Find where the given text appears and provide that cell's center as (x, y) coordinate. 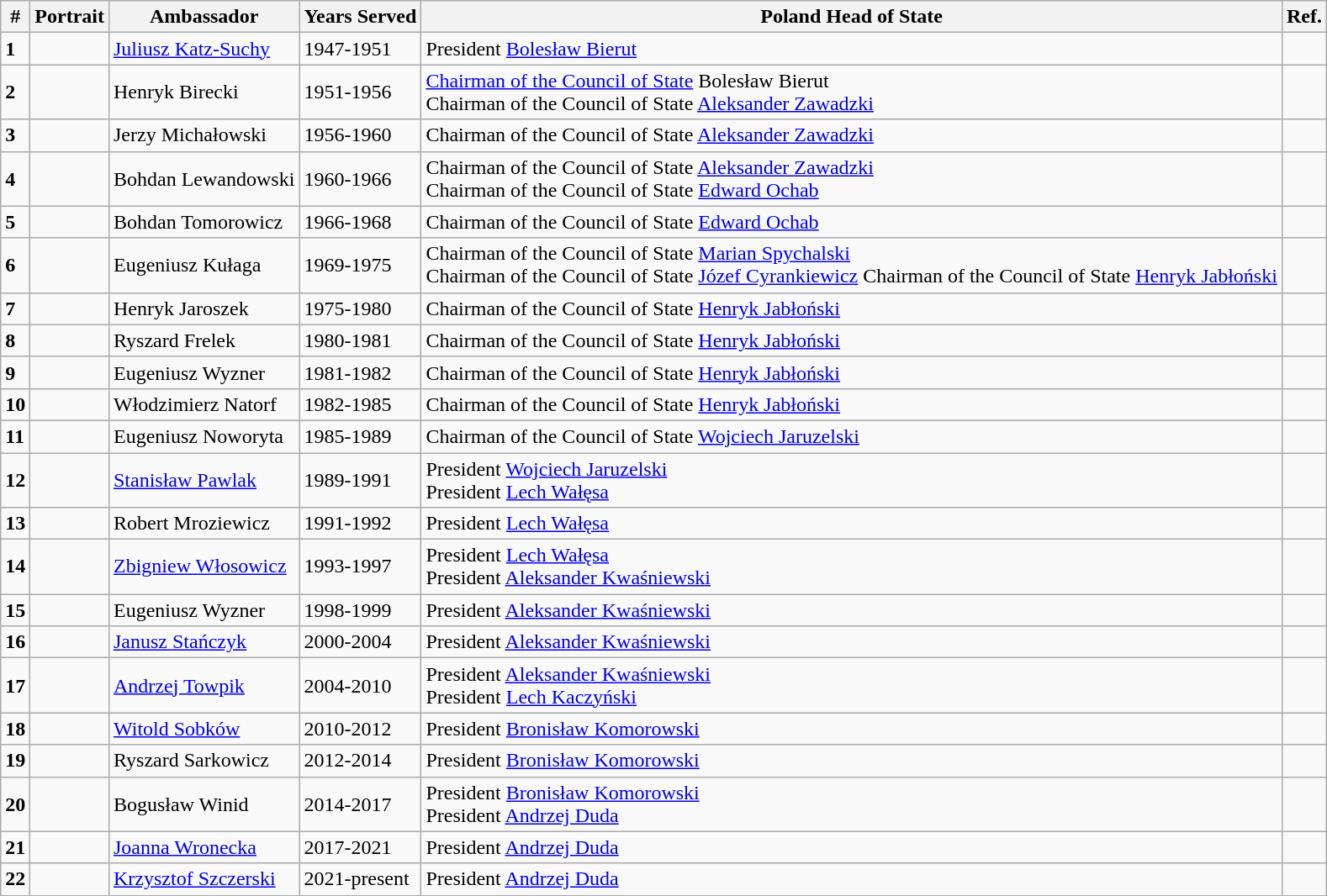
Eugeniusz Noworyta (204, 436)
Ryszard Sarkowicz (204, 761)
3 (15, 135)
2017-2021 (360, 847)
1951-1956 (360, 92)
1981-1982 (360, 372)
2014-2017 (360, 804)
Bogusław Winid (204, 804)
20 (15, 804)
1993-1997 (360, 567)
Chairman of the Council of State Aleksander Zawadzki (851, 135)
Joanna Wronecka (204, 847)
Janusz Stańczyk (204, 642)
Chairman of the Council of State Bolesław BierutChairman of the Council of State Aleksander Zawadzki (851, 92)
Ambassador (204, 17)
1998-1999 (360, 610)
1982-1985 (360, 404)
Henryk Jaroszek (204, 308)
2 (15, 92)
# (15, 17)
5 (15, 222)
Poland Head of State (851, 17)
Stanisław Pawlak (204, 479)
Ref. (1303, 17)
President Bronisław KomorowskiPresident Andrzej Duda (851, 804)
Włodzimierz Natorf (204, 404)
1969-1975 (360, 266)
9 (15, 372)
President Lech WałęsaPresident Aleksander Kwaśniewski (851, 567)
1985-1989 (360, 436)
Eugeniusz Kułaga (204, 266)
2004-2010 (360, 686)
Andrzej Towpik (204, 686)
15 (15, 610)
1960-1966 (360, 178)
Ryszard Frelek (204, 340)
President Bolesław Bierut (851, 49)
16 (15, 642)
President Lech Wałęsa (851, 524)
18 (15, 729)
19 (15, 761)
Chairman of the Council of State Aleksander ZawadzkiChairman of the Council of State Edward Ochab (851, 178)
Krzysztof Szczerski (204, 879)
1956-1960 (360, 135)
13 (15, 524)
1989-1991 (360, 479)
12 (15, 479)
Robert Mroziewicz (204, 524)
8 (15, 340)
Witold Sobków (204, 729)
11 (15, 436)
22 (15, 879)
1947-1951 (360, 49)
1 (15, 49)
Jerzy Michałowski (204, 135)
10 (15, 404)
Zbigniew Włosowicz (204, 567)
President Aleksander KwaśniewskiPresident Lech Kaczyński (851, 686)
2000-2004 (360, 642)
Chairman of the Council of State Wojciech Jaruzelski (851, 436)
1975-1980 (360, 308)
4 (15, 178)
1980-1981 (360, 340)
14 (15, 567)
Chairman of the Council of State Edward Ochab (851, 222)
2021-present (360, 879)
2010-2012 (360, 729)
Years Served (360, 17)
17 (15, 686)
7 (15, 308)
2012-2014 (360, 761)
1991-1992 (360, 524)
21 (15, 847)
Bohdan Lewandowski (204, 178)
Bohdan Tomorowicz (204, 222)
1966-1968 (360, 222)
6 (15, 266)
Henryk Birecki (204, 92)
Portrait (70, 17)
Juliusz Katz-Suchy (204, 49)
President Wojciech JaruzelskiPresident Lech Wałęsa (851, 479)
